Return the [x, y] coordinate for the center point of the cell that contains the specified text.  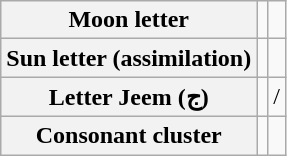
Letter Jeem (ج) [129, 97]
Moon letter [129, 20]
/ [277, 97]
Sun letter (assimilation) [129, 58]
Consonant cluster [129, 135]
